Capture the cell that displays the provided text and extract its (X, Y) central coordinate. 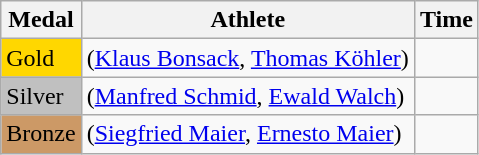
Bronze (41, 134)
Gold (41, 58)
(Siegfried Maier, Ernesto Maier) (248, 134)
Athlete (248, 20)
Medal (41, 20)
(Manfred Schmid, Ewald Walch) (248, 96)
Time (446, 20)
(Klaus Bonsack, Thomas Köhler) (248, 58)
Silver (41, 96)
